Output the (x, y) coordinate of the center of the cell containing the given text.  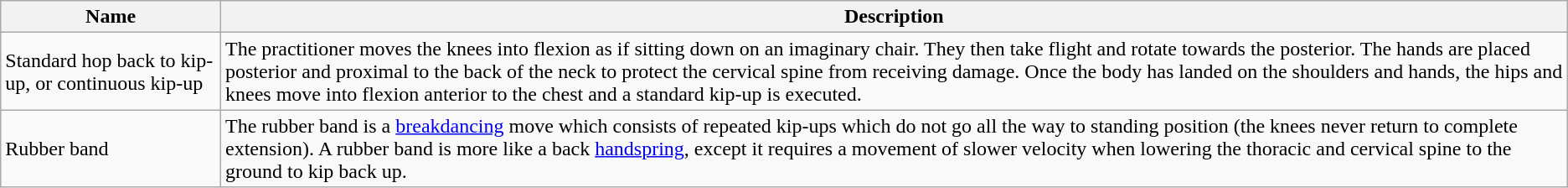
Description (894, 17)
Rubber band (111, 149)
Name (111, 17)
Standard hop back to kip-up, or continuous kip-up (111, 71)
